Identify which cell holds the provided text, then report its [x, y] central coordinate. 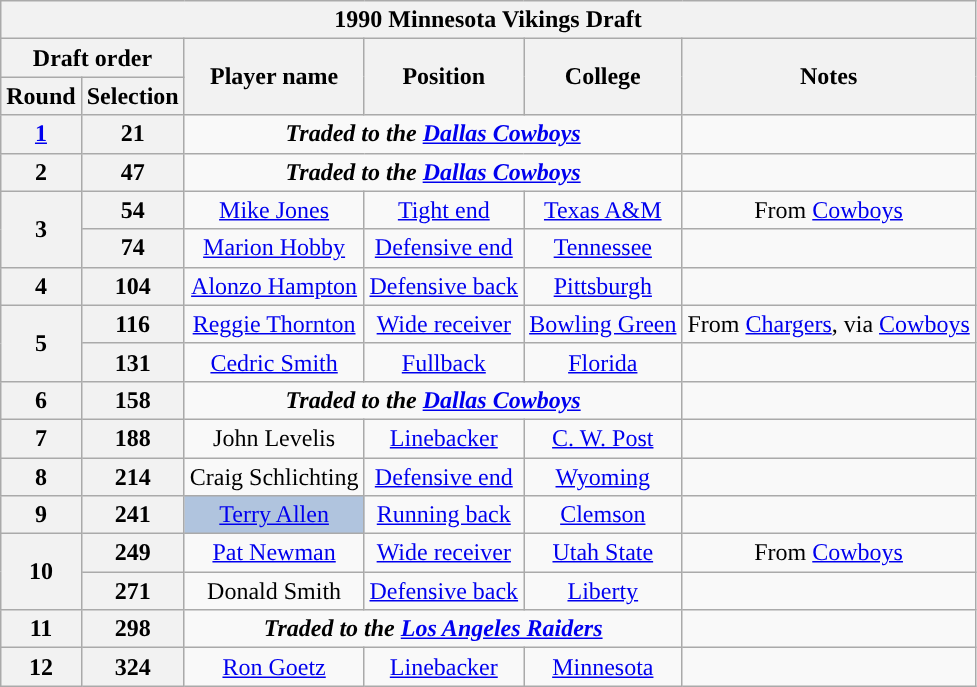
5 [41, 343]
10 [41, 572]
Ron Goetz [274, 667]
From Chargers, via Cowboys [828, 324]
188 [132, 438]
College [603, 77]
Mike Jones [274, 210]
2 [41, 172]
241 [132, 515]
Selection [132, 96]
Alonzo Hampton [274, 286]
Texas A&M [603, 210]
Minnesota [603, 667]
Terry Allen [274, 515]
131 [132, 362]
324 [132, 667]
C. W. Post [603, 438]
6 [41, 400]
Reggie Thornton [274, 324]
158 [132, 400]
Player name [274, 77]
47 [132, 172]
Tight end [444, 210]
54 [132, 210]
8 [41, 477]
12 [41, 667]
Florida [603, 362]
271 [132, 591]
Utah State [603, 553]
298 [132, 629]
11 [41, 629]
249 [132, 553]
214 [132, 477]
4 [41, 286]
John Levelis [274, 438]
Fullback [444, 362]
Marion Hobby [274, 248]
Wyoming [603, 477]
3 [41, 229]
Pat Newman [274, 553]
104 [132, 286]
Round [41, 96]
1 [41, 134]
Draft order [92, 58]
74 [132, 248]
Bowling Green [603, 324]
7 [41, 438]
Donald Smith [274, 591]
21 [132, 134]
116 [132, 324]
Position [444, 77]
Notes [828, 77]
9 [41, 515]
1990 Minnesota Vikings Draft [488, 20]
Liberty [603, 591]
Running back [444, 515]
Craig Schlichting [274, 477]
Clemson [603, 515]
Pittsburgh [603, 286]
Traded to the Los Angeles Raiders [433, 629]
Cedric Smith [274, 362]
Tennessee [603, 248]
